Locate the cell with the specified text and output its (X, Y) center coordinate. 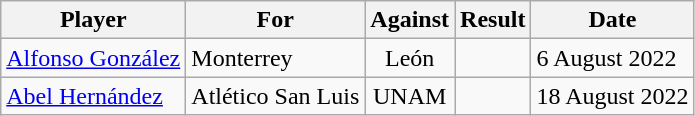
18 August 2022 (612, 96)
For (276, 20)
6 August 2022 (612, 58)
Player (94, 20)
Alfonso González (94, 58)
Result (493, 20)
Against (410, 20)
UNAM (410, 96)
Atlético San Luis (276, 96)
Date (612, 20)
León (410, 58)
Monterrey (276, 58)
Abel Hernández (94, 96)
